Find where the given text appears and provide that cell's center as (x, y) coordinate. 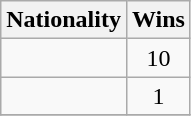
Nationality (64, 20)
1 (158, 96)
10 (158, 58)
Wins (158, 20)
